Extract the (x, y) coordinate from the center of the cell holding the provided text.  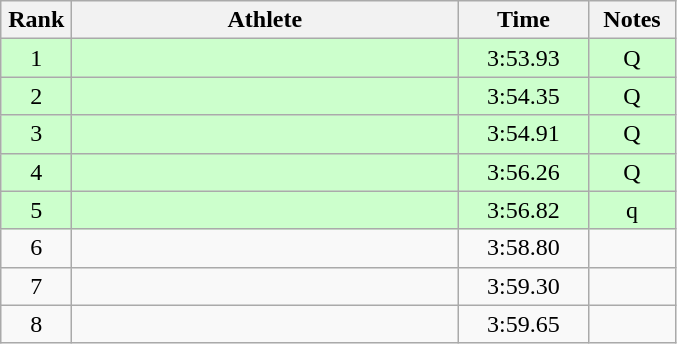
Notes (632, 20)
3:59.30 (524, 286)
3:54.91 (524, 134)
q (632, 210)
6 (36, 248)
Time (524, 20)
1 (36, 58)
Rank (36, 20)
3:58.80 (524, 248)
8 (36, 324)
4 (36, 172)
5 (36, 210)
2 (36, 96)
3:54.35 (524, 96)
3 (36, 134)
3:56.82 (524, 210)
3:53.93 (524, 58)
3:59.65 (524, 324)
7 (36, 286)
3:56.26 (524, 172)
Athlete (265, 20)
